Scan for the cell matching the given text and deliver its (x, y) coordinate at center. 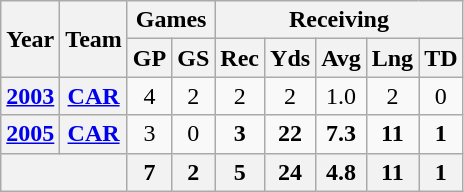
TD (441, 58)
Team (94, 39)
4 (149, 96)
4.8 (342, 172)
22 (290, 134)
Games (170, 20)
Year (30, 39)
7 (149, 172)
Receiving (339, 20)
5 (240, 172)
GS (194, 58)
Rec (240, 58)
1.0 (342, 96)
2003 (30, 96)
24 (290, 172)
Lng (392, 58)
Yds (290, 58)
2005 (30, 134)
Avg (342, 58)
7.3 (342, 134)
GP (149, 58)
